Scan for the cell matching the given text and deliver its [x, y] coordinate at center. 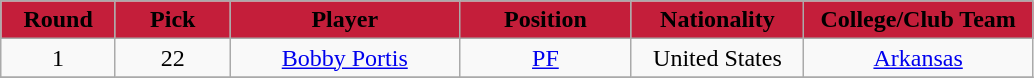
Nationality [717, 20]
College/Club Team [918, 20]
Bobby Portis [344, 58]
Position [545, 20]
1 [58, 58]
PF [545, 58]
Round [58, 20]
22 [172, 58]
Arkansas [918, 58]
Pick [172, 20]
Player [344, 20]
United States [717, 58]
